From the cell containing the given text, extract its center point as [x, y] coordinate. 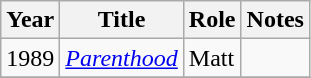
Year [30, 20]
1989 [30, 58]
Title [122, 20]
Parenthood [122, 58]
Matt [212, 58]
Notes [275, 20]
Role [212, 20]
